From the cell containing the given text, extract its center point as [X, Y] coordinate. 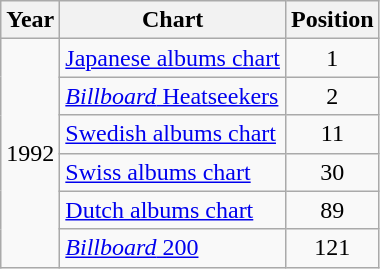
1992 [30, 153]
Japanese albums chart [173, 58]
2 [332, 96]
Year [30, 20]
Position [332, 20]
Chart [173, 20]
11 [332, 134]
89 [332, 210]
1 [332, 58]
Billboard Heatseekers [173, 96]
Billboard 200 [173, 248]
30 [332, 172]
121 [332, 248]
Dutch albums chart [173, 210]
Swiss albums chart [173, 172]
Swedish albums chart [173, 134]
